Locate the cell with the specified text and output its [x, y] center coordinate. 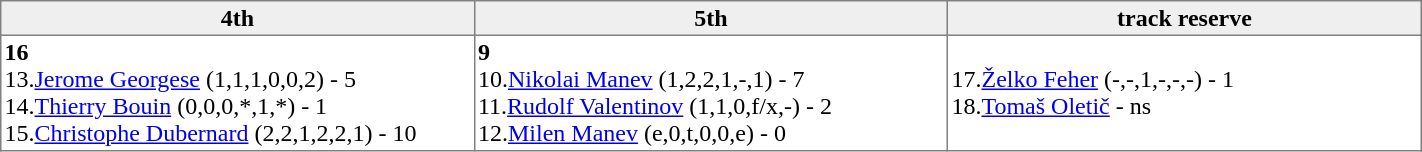
4th [238, 18]
5th [710, 18]
track reserve [1185, 18]
910.Nikolai Manev (1,2,2,1,-,1) - 711.Rudolf Valentinov (1,1,0,f/x,-) - 212.Milen Manev (e,0,t,0,0,e) - 0 [710, 93]
1613.Jerome Georgese (1,1,1,0,0,2) - 5 14.Thierry Bouin (0,0,0,*,1,*) - 115.Christophe Dubernard (2,2,1,2,2,1) - 10 [238, 93]
17.Želko Feher (-,-,1,-,-,-) - 118.Tomaš Oletič - ns [1185, 93]
